Extract the (x, y) coordinate from the center of the cell holding the provided text.  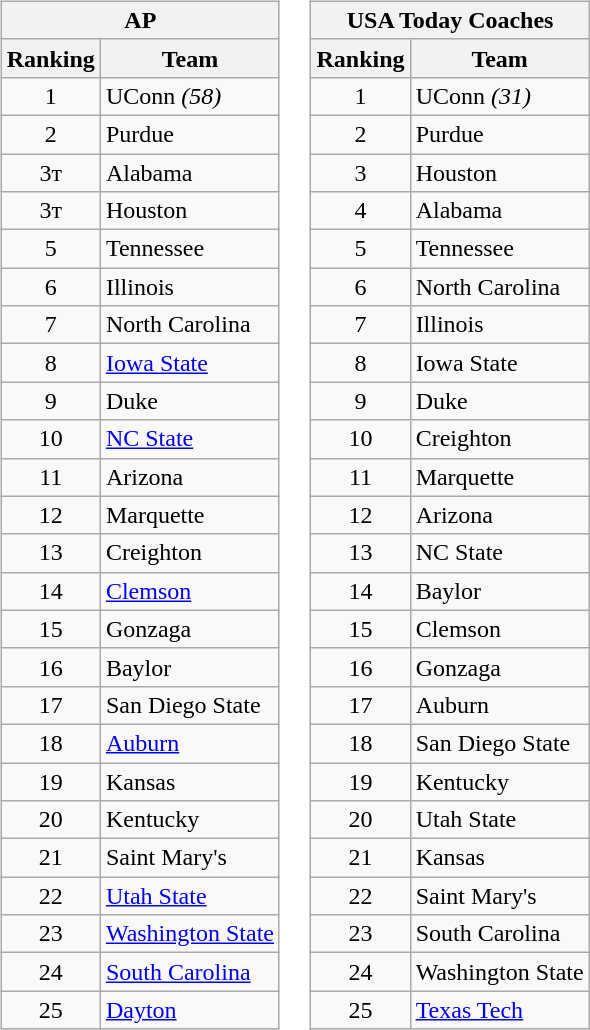
UConn (58) (190, 96)
4 (360, 211)
UConn (31) (500, 96)
3 (360, 173)
USA Today Coaches (450, 20)
Dayton (190, 1010)
AP (140, 20)
Texas Tech (500, 1010)
